Provide the [x, y] coordinate of the cell's center where the given text is located.  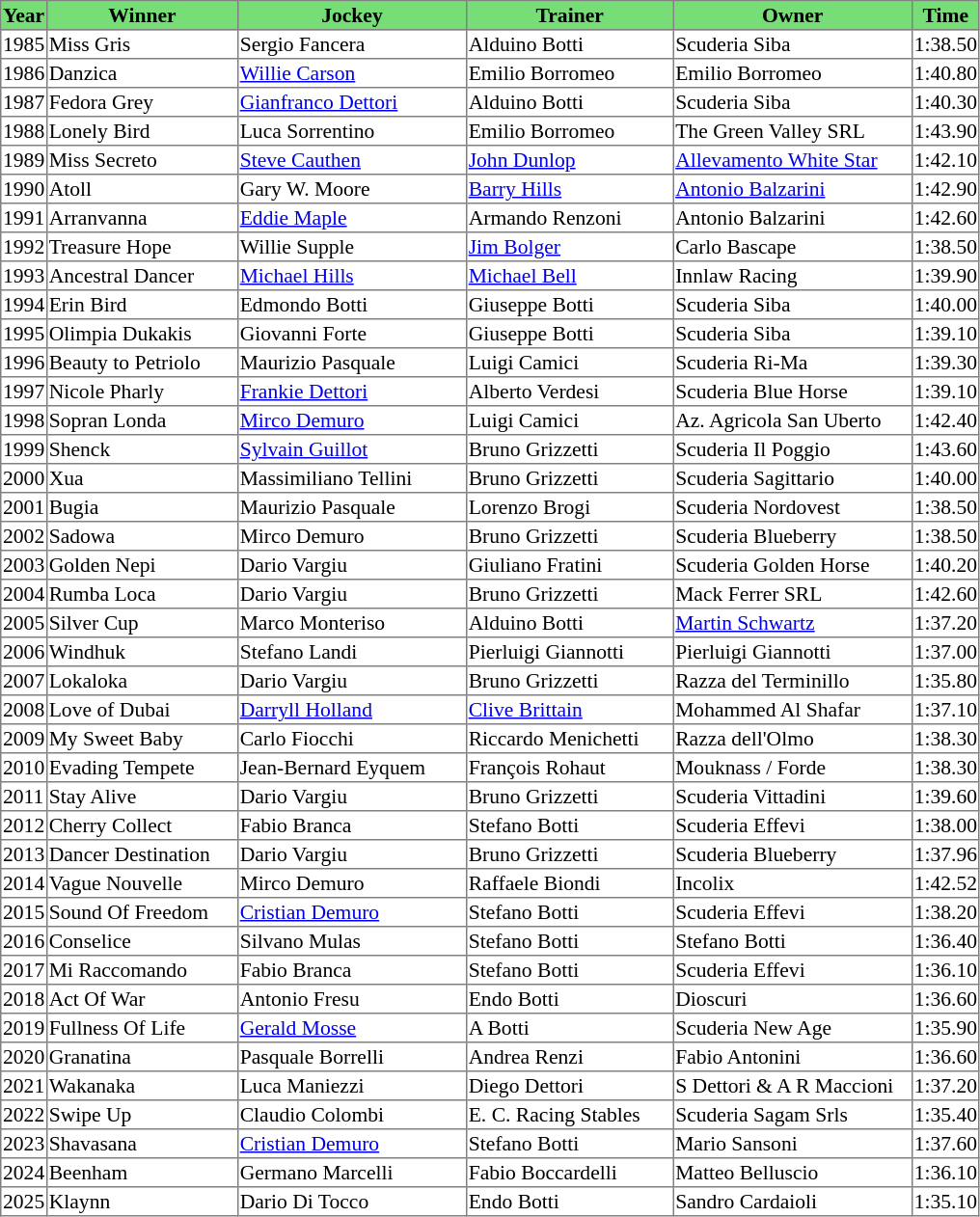
1996 [24, 363]
Jean-Bernard Eyquem [351, 768]
1:43.60 [945, 449]
John Dunlop [569, 160]
Antonio Fresu [351, 999]
Jockey [351, 15]
Matteo Belluscio [793, 1173]
Alberto Verdesi [569, 392]
Fullness Of Life [142, 1028]
1991 [24, 218]
Dancer Destination [142, 854]
Gary W. Moore [351, 189]
1:42.52 [945, 883]
1995 [24, 334]
1998 [24, 420]
Scuderia Sagam Srls [793, 1115]
Scuderia Il Poggio [793, 449]
Razza dell'Olmo [793, 739]
2005 [24, 623]
Germano Marcelli [351, 1173]
Carlo Fiocchi [351, 739]
2002 [24, 536]
2019 [24, 1028]
1993 [24, 276]
Evading Tempete [142, 768]
Lonely Bird [142, 131]
1:35.10 [945, 1202]
2013 [24, 854]
1:38.00 [945, 825]
1997 [24, 392]
Nicole Pharly [142, 392]
The Green Valley SRL [793, 131]
2010 [24, 768]
Scuderia Sagittario [793, 478]
1990 [24, 189]
Sound Of Freedom [142, 912]
2014 [24, 883]
Incolix [793, 883]
Miss Gris [142, 44]
1:37.10 [945, 710]
1:43.90 [945, 131]
Scuderia New Age [793, 1028]
Darryll Holland [351, 710]
Armando Renzoni [569, 218]
1:38.20 [945, 912]
2025 [24, 1202]
2024 [24, 1173]
Cherry Collect [142, 825]
Lorenzo Brogi [569, 507]
1:39.30 [945, 363]
Diego Dettori [569, 1086]
Arranvanna [142, 218]
1:42.10 [945, 160]
Luca Maniezzi [351, 1086]
Wakanaka [142, 1086]
Sandro Cardaioli [793, 1202]
Lokaloka [142, 681]
2011 [24, 797]
Fabio Boccardelli [569, 1173]
2003 [24, 565]
Scuderia Ri-Ma [793, 363]
Mouknass / Forde [793, 768]
Olimpia Dukakis [142, 334]
Owner [793, 15]
2004 [24, 594]
Mack Ferrer SRL [793, 594]
Klaynn [142, 1202]
1:42.40 [945, 420]
1:36.40 [945, 941]
Atoll [142, 189]
1:39.90 [945, 276]
Dioscuri [793, 999]
Sadowa [142, 536]
Xua [142, 478]
2017 [24, 970]
Martin Schwartz [793, 623]
1987 [24, 102]
Michael Bell [569, 276]
Raffaele Biondi [569, 883]
1:37.96 [945, 854]
Razza del Terminillo [793, 681]
2008 [24, 710]
Bugia [142, 507]
Sergio Fancera [351, 44]
Swipe Up [142, 1115]
Scuderia Golden Horse [793, 565]
Mi Raccomando [142, 970]
Sylvain Guillot [351, 449]
2000 [24, 478]
1:35.80 [945, 681]
My Sweet Baby [142, 739]
2001 [24, 507]
Carlo Bascape [793, 247]
2015 [24, 912]
Golden Nepi [142, 565]
Beauty to Petriolo [142, 363]
Edmondo Botti [351, 305]
Granatina [142, 1057]
2009 [24, 739]
Erin Bird [142, 305]
S Dettori & A R Maccioni [793, 1086]
1985 [24, 44]
2012 [24, 825]
1:42.90 [945, 189]
Silver Cup [142, 623]
Dario Di Tocco [351, 1202]
Winner [142, 15]
1992 [24, 247]
Beenham [142, 1173]
Mario Sansoni [793, 1144]
Shavasana [142, 1144]
Allevamento White Star [793, 160]
Vague Nouvelle [142, 883]
Treasure Hope [142, 247]
Stefano Landi [351, 652]
1988 [24, 131]
Love of Dubai [142, 710]
1:35.90 [945, 1028]
Andrea Renzi [569, 1057]
Willie Supple [351, 247]
Shenck [142, 449]
1:40.20 [945, 565]
Year [24, 15]
Silvano Mulas [351, 941]
1:39.60 [945, 797]
Gerald Mosse [351, 1028]
Scuderia Nordovest [793, 507]
Ancestral Dancer [142, 276]
Scuderia Vittadini [793, 797]
Rumba Loca [142, 594]
Giuliano Fratini [569, 565]
Time [945, 15]
2007 [24, 681]
A Botti [569, 1028]
2018 [24, 999]
Conselice [142, 941]
Steve Cauthen [351, 160]
Clive Brittain [569, 710]
1999 [24, 449]
2006 [24, 652]
Innlaw Racing [793, 276]
Trainer [569, 15]
Luca Sorrentino [351, 131]
Massimiliano Tellini [351, 478]
1:37.00 [945, 652]
2020 [24, 1057]
1986 [24, 73]
Fedora Grey [142, 102]
Giovanni Forte [351, 334]
2021 [24, 1086]
E. C. Racing Stables [569, 1115]
Windhuk [142, 652]
1:40.30 [945, 102]
Miss Secreto [142, 160]
Frankie Dettori [351, 392]
2022 [24, 1115]
Riccardo Menichetti [569, 739]
François Rohaut [569, 768]
Pasquale Borrelli [351, 1057]
Stay Alive [142, 797]
Eddie Maple [351, 218]
Barry Hills [569, 189]
2016 [24, 941]
Sopran Londa [142, 420]
Marco Monteriso [351, 623]
Michael Hills [351, 276]
2023 [24, 1144]
Danzica [142, 73]
Mohammed Al Shafar [793, 710]
Az. Agricola San Uberto [793, 420]
Gianfranco Dettori [351, 102]
1:37.60 [945, 1144]
Jim Bolger [569, 247]
Fabio Antonini [793, 1057]
Scuderia Blue Horse [793, 392]
Willie Carson [351, 73]
1989 [24, 160]
Act Of War [142, 999]
1:35.40 [945, 1115]
1994 [24, 305]
1:40.80 [945, 73]
Claudio Colombi [351, 1115]
